Pinpoint the cell where the given text exists, returning its (x, y) midpoint coordinate. 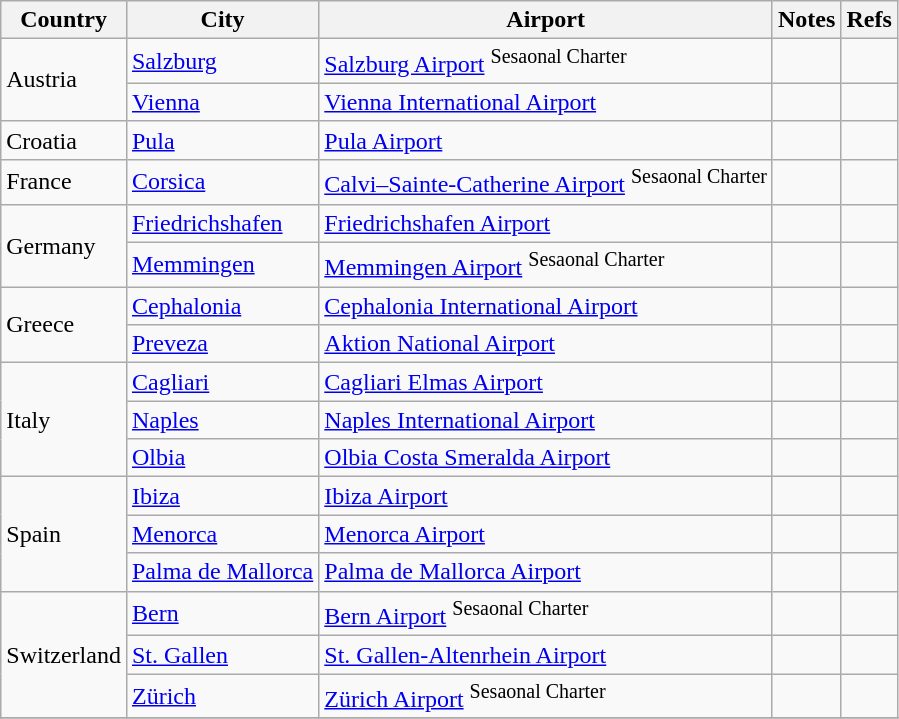
Naples (222, 420)
Palma de Mallorca Airport (546, 572)
Menorca (222, 534)
Zürich (222, 696)
Bern Airport Sesaonal Charter (546, 614)
Calvi–Sainte-Catherine Airport Sesaonal Charter (546, 182)
Friedrichshafen Airport (546, 223)
Switzerland (64, 654)
Memmingen Airport Sesaonal Charter (546, 264)
St. Gallen (222, 655)
Olbia Costa Smeralda Airport (546, 458)
Notes (806, 20)
Aktion National Airport (546, 344)
Naples International Airport (546, 420)
Pula Airport (546, 140)
City (222, 20)
Palma de Mallorca (222, 572)
Cagliari (222, 382)
Salzburg Airport Sesaonal Charter (546, 62)
Cephalonia International Airport (546, 306)
Preveza (222, 344)
Croatia (64, 140)
Vienna (222, 102)
Spain (64, 534)
Olbia (222, 458)
Austria (64, 80)
Vienna International Airport (546, 102)
Bern (222, 614)
Pula (222, 140)
Corsica (222, 182)
Salzburg (222, 62)
Italy (64, 420)
St. Gallen-Altenrhein Airport (546, 655)
Ibiza (222, 496)
Friedrichshafen (222, 223)
Zürich Airport Sesaonal Charter (546, 696)
France (64, 182)
Greece (64, 325)
Germany (64, 246)
Airport (546, 20)
Cephalonia (222, 306)
Cagliari Elmas Airport (546, 382)
Country (64, 20)
Refs (869, 20)
Memmingen (222, 264)
Ibiza Airport (546, 496)
Menorca Airport (546, 534)
